Return [X, Y] of the center of cell containing provided text 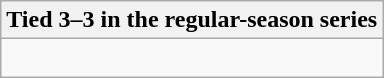
Tied 3–3 in the regular-season series [192, 20]
